Find where the given text appears and provide that cell's center as [X, Y] coordinate. 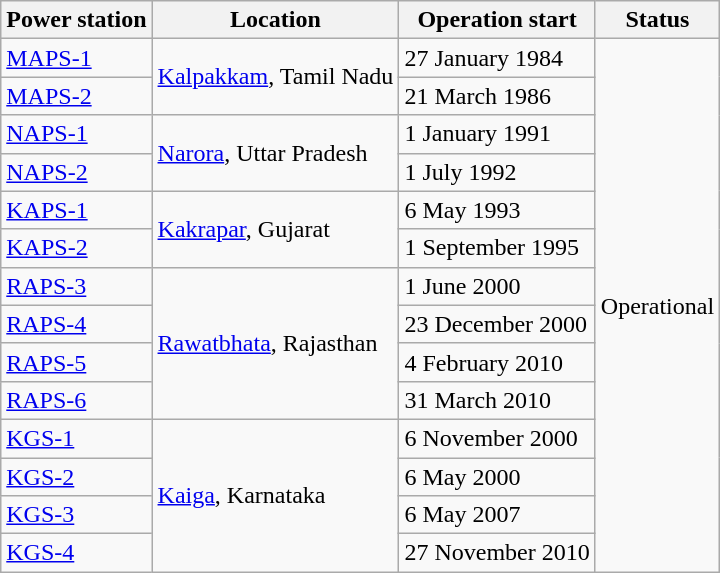
Kaiga, Karnataka [276, 495]
6 May 1993 [497, 210]
MAPS-1 [76, 58]
KAPS-2 [76, 248]
KGS-3 [76, 515]
KGS-2 [76, 477]
KAPS-1 [76, 210]
RAPS-5 [76, 362]
Status [657, 20]
Location [276, 20]
KGS-4 [76, 553]
27 January 1984 [497, 58]
Rawatbhata, Rajasthan [276, 343]
KGS-1 [76, 438]
1 September 1995 [497, 248]
Kalpakkam, Tamil Nadu [276, 77]
31 March 2010 [497, 400]
21 March 1986 [497, 96]
6 May 2000 [497, 477]
1 January 1991 [497, 134]
Operational [657, 306]
Power station [76, 20]
Narora, Uttar Pradesh [276, 153]
1 July 1992 [497, 172]
NAPS-1 [76, 134]
RAPS-6 [76, 400]
Operation start [497, 20]
6 May 2007 [497, 515]
4 February 2010 [497, 362]
23 December 2000 [497, 324]
RAPS-4 [76, 324]
27 November 2010 [497, 553]
1 June 2000 [497, 286]
6 November 2000 [497, 438]
Kakrapar, Gujarat [276, 229]
MAPS-2 [76, 96]
RAPS-3 [76, 286]
NAPS-2 [76, 172]
